Scan for the cell matching the given text and deliver its [X, Y] coordinate at center. 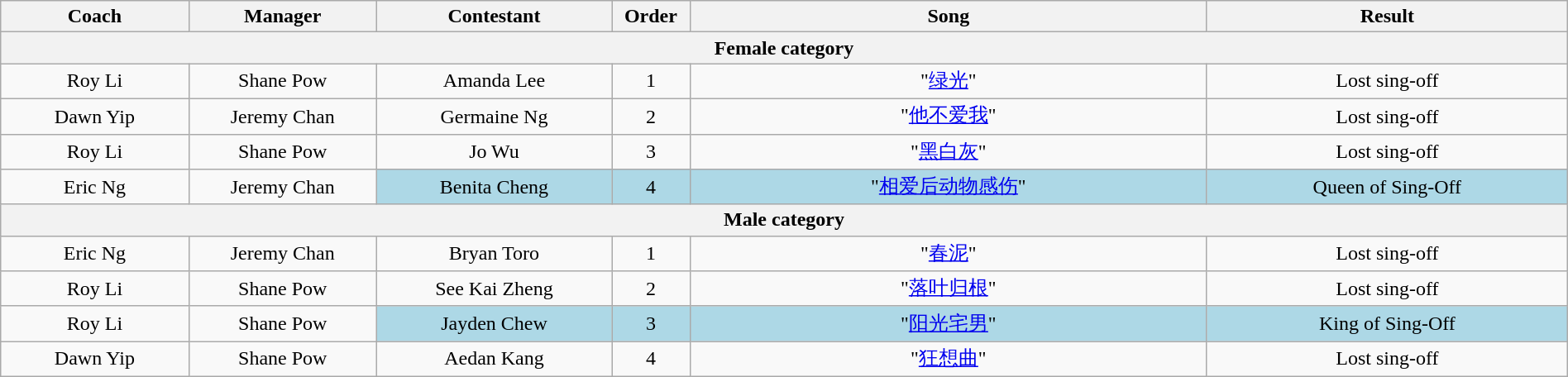
"绿光" [948, 81]
Aedan Kang [494, 359]
Amanda Lee [494, 81]
Queen of Sing-Off [1387, 187]
"落叶归根" [948, 289]
Coach [94, 17]
Benita Cheng [494, 187]
Bryan Toro [494, 253]
Jo Wu [494, 152]
King of Sing-Off [1387, 324]
Female category [784, 48]
Jayden Chew [494, 324]
"相爱后动物感伤" [948, 187]
"狂想曲" [948, 359]
Male category [784, 220]
"阳光宅男" [948, 324]
See Kai Zheng [494, 289]
Result [1387, 17]
Order [652, 17]
Manager [283, 17]
"春泥" [948, 253]
Song [948, 17]
"黑白灰" [948, 152]
Contestant [494, 17]
"他不爱我" [948, 116]
Germaine Ng [494, 116]
